Find where the given text appears and provide that cell's center as (x, y) coordinate. 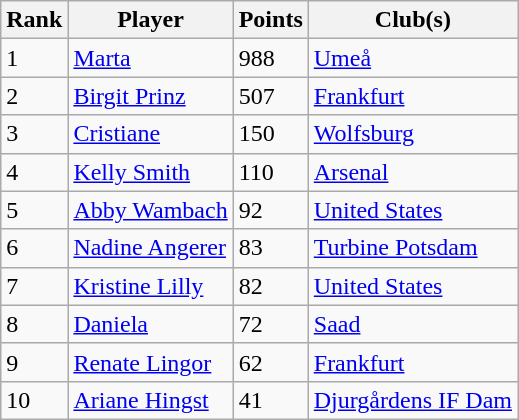
Club(s) (412, 20)
72 (270, 324)
4 (34, 172)
Points (270, 20)
507 (270, 96)
6 (34, 248)
Kelly Smith (150, 172)
8 (34, 324)
2 (34, 96)
1 (34, 58)
Cristiane (150, 134)
Wolfsburg (412, 134)
62 (270, 362)
Ariane Hingst (150, 400)
Rank (34, 20)
5 (34, 210)
150 (270, 134)
Abby Wambach (150, 210)
7 (34, 286)
41 (270, 400)
Daniela (150, 324)
10 (34, 400)
Umeå (412, 58)
Saad (412, 324)
Player (150, 20)
9 (34, 362)
Djurgårdens IF Dam (412, 400)
Turbine Potsdam (412, 248)
3 (34, 134)
988 (270, 58)
Renate Lingor (150, 362)
Arsenal (412, 172)
83 (270, 248)
Kristine Lilly (150, 286)
Nadine Angerer (150, 248)
82 (270, 286)
Marta (150, 58)
Birgit Prinz (150, 96)
92 (270, 210)
110 (270, 172)
